Return (X, Y) of the center of cell containing provided text 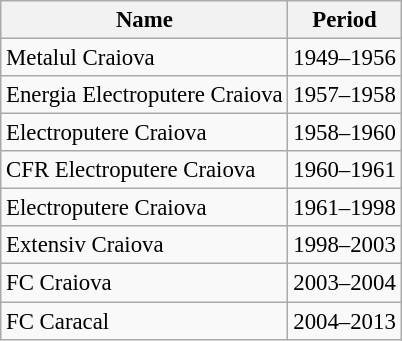
FC Caracal (144, 321)
Name (144, 20)
1957–1958 (344, 95)
CFR Electroputere Craiova (144, 170)
1949–1956 (344, 58)
FC Craiova (144, 283)
1958–1960 (344, 133)
2003–2004 (344, 283)
Metalul Craiova (144, 58)
1998–2003 (344, 245)
Energia Electroputere Craiova (144, 95)
Period (344, 20)
2004–2013 (344, 321)
Extensiv Craiova (144, 245)
1961–1998 (344, 208)
1960–1961 (344, 170)
